Detect which cell encompasses the target text, then output its [x, y] center coordinate. 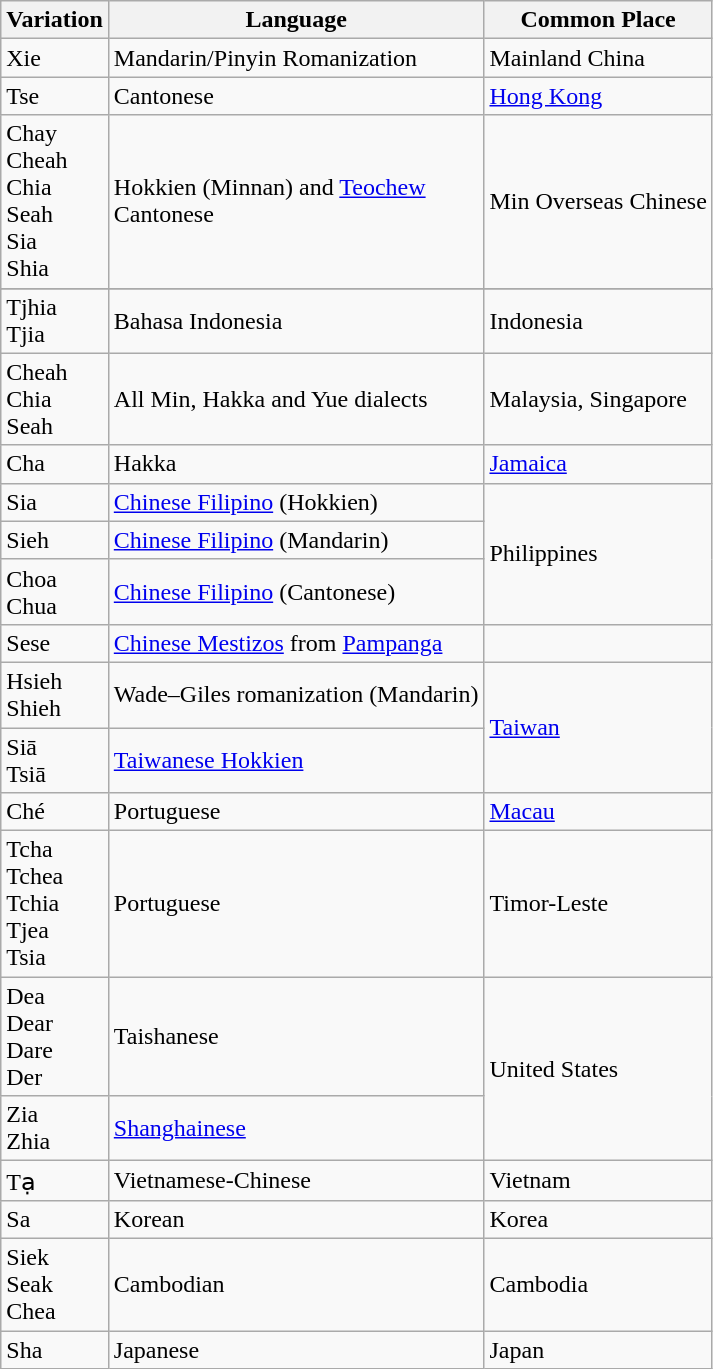
ZiaZhia [55, 1128]
Chinese Mestizos from Pampanga [296, 643]
Hsieh Shieh [55, 694]
Bahasa Indonesia [296, 320]
Cambodian [296, 1284]
Mainland China [598, 58]
Taishanese [296, 1036]
Common Place [598, 20]
ChoaChua [55, 592]
Timor-Leste [598, 904]
Sieh [55, 540]
Korea [598, 1219]
Ché [55, 812]
Chinese Filipino (Mandarin) [296, 540]
Variation [55, 20]
Wade–Giles romanization (Mandarin) [296, 694]
Korean [296, 1219]
DeaDearDareDer [55, 1036]
Taiwan [598, 727]
Chinese Filipino (Hokkien) [296, 502]
Cantonese [296, 96]
TjhiaTjia [55, 320]
Sia [55, 502]
Hokkien (Minnan) and TeochewCantonese [296, 202]
Sese [55, 643]
TchaTcheaTchiaTjeaTsia [55, 904]
United States [598, 1069]
Macau [598, 812]
Sa [55, 1219]
Indonesia [598, 320]
Taiwanese Hokkien [296, 760]
Hakka [296, 464]
ChayCheahChiaSeahSiaShia [55, 202]
CheahChiaSeah [55, 399]
SiāTsiā [55, 760]
Philippines [598, 554]
Japanese [296, 1349]
Cha [55, 464]
Japan [598, 1349]
Hong Kong [598, 96]
All Min, Hakka and Yue dialects [296, 399]
Vietnamese-Chinese [296, 1181]
Cambodia [598, 1284]
Tạ [55, 1181]
Chinese Filipino (Cantonese) [296, 592]
Language [296, 20]
Tse [55, 96]
Malaysia, Singapore [598, 399]
Vietnam [598, 1181]
Jamaica [598, 464]
Sha [55, 1349]
Xie [55, 58]
Shanghainese [296, 1128]
Min Overseas Chinese [598, 202]
Mandarin/Pinyin Romanization [296, 58]
SiekSeakChea [55, 1284]
